Return [x, y] of the center of cell containing provided text 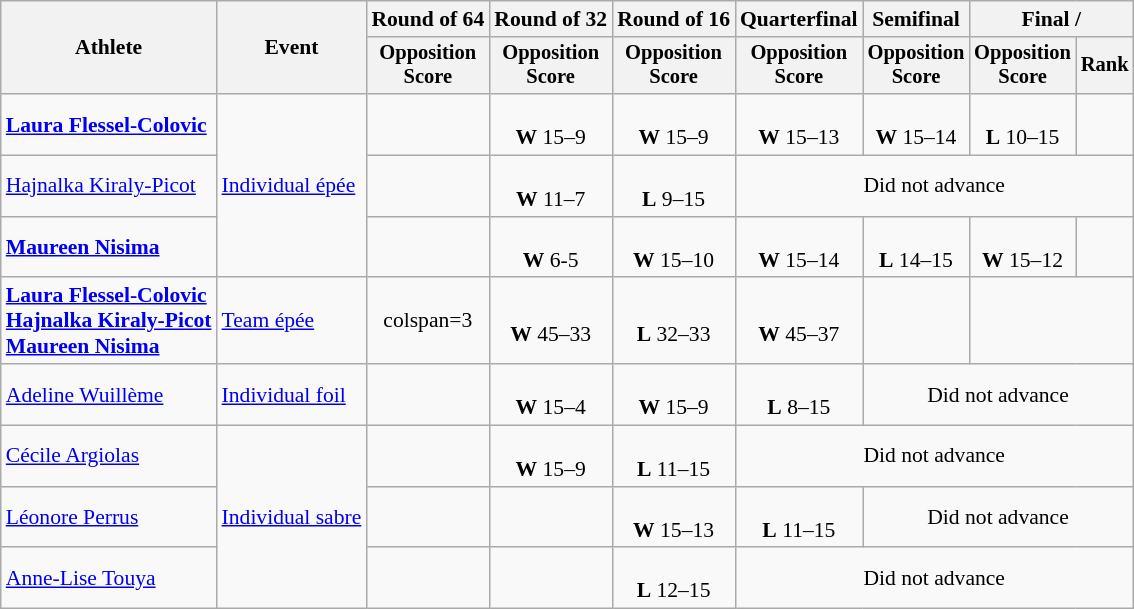
Anne-Lise Touya [109, 578]
W 15–12 [1022, 248]
colspan=3 [428, 322]
L 8–15 [799, 394]
Maureen Nisima [109, 248]
Athlete [109, 48]
Individual épée [292, 186]
Individual sabre [292, 518]
Event [292, 48]
Team épée [292, 322]
Cécile Argiolas [109, 456]
Adeline Wuillème [109, 394]
Individual foil [292, 394]
W 45–33 [550, 322]
Round of 64 [428, 19]
L 32–33 [674, 322]
L 10–15 [1022, 124]
Rank [1105, 66]
Quarterfinal [799, 19]
L 12–15 [674, 578]
Laura Flessel-Colovic [109, 124]
L 14–15 [916, 248]
W 15–4 [550, 394]
Round of 16 [674, 19]
L 9–15 [674, 186]
W 45–37 [799, 322]
Final / [1051, 19]
Round of 32 [550, 19]
Hajnalka Kiraly-Picot [109, 186]
W 11–7 [550, 186]
Laura Flessel-ColovicHajnalka Kiraly-PicotMaureen Nisima [109, 322]
Léonore Perrus [109, 518]
W 15–10 [674, 248]
Semifinal [916, 19]
W 6-5 [550, 248]
